Identify which cell holds the provided text, then report its (X, Y) central coordinate. 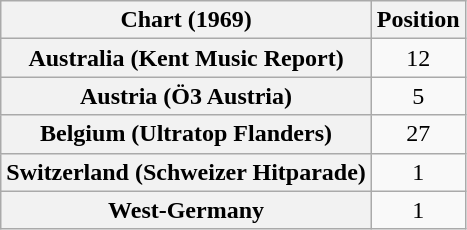
Belgium (Ultratop Flanders) (186, 134)
27 (418, 134)
West-Germany (186, 210)
Austria (Ö3 Austria) (186, 96)
5 (418, 96)
Chart (1969) (186, 20)
Switzerland (Schweizer Hitparade) (186, 172)
12 (418, 58)
Position (418, 20)
Australia (Kent Music Report) (186, 58)
